Capture the cell that displays the provided text and extract its (X, Y) central coordinate. 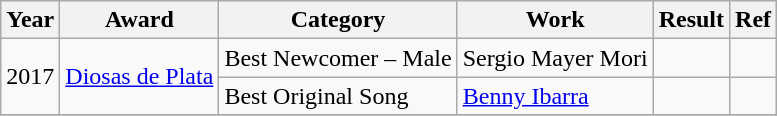
Result (691, 20)
Award (140, 20)
Ref (754, 20)
Benny Ibarra (555, 96)
Work (555, 20)
2017 (30, 77)
Category (338, 20)
Best Original Song (338, 96)
Best Newcomer – Male (338, 58)
Diosas de Plata (140, 77)
Year (30, 20)
Sergio Mayer Mori (555, 58)
